Locate the cell with the specified text and output its (x, y) center coordinate. 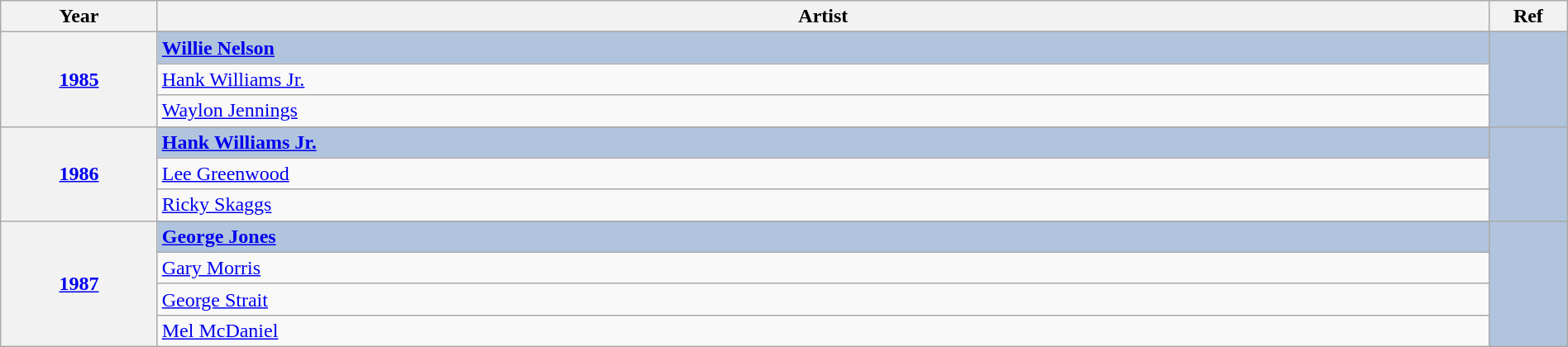
Ricky Skaggs (823, 205)
Waylon Jennings (823, 111)
George Strait (823, 299)
Lee Greenwood (823, 173)
Artist (823, 17)
1986 (79, 173)
Willie Nelson (823, 48)
George Jones (823, 236)
Ref (1528, 17)
1987 (79, 283)
Gary Morris (823, 268)
Year (79, 17)
Mel McDaniel (823, 330)
1985 (79, 79)
